Search for the cell housing the specified text and yield its [x, y] center coordinate. 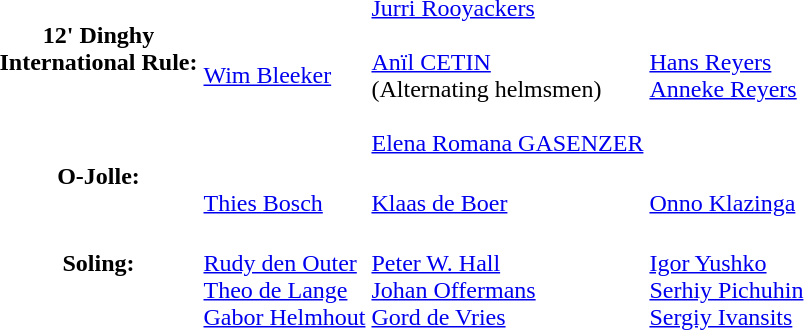
Thies Bosch [284, 190]
Klaas de Boer [508, 190]
